Return (X, Y) of the center of cell containing provided text 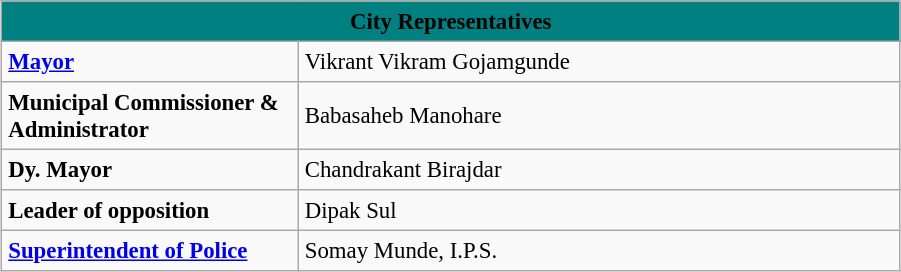
Chandrakant Birajdar (599, 169)
Dy. Mayor (150, 169)
Mayor (150, 61)
Vikrant Vikram Gojamgunde (599, 61)
Somay Munde, I.P.S. (599, 250)
Superintendent of Police (150, 250)
City Representatives (451, 21)
Dipak Sul (599, 210)
Municipal Commissioner & Administrator (150, 116)
Babasaheb Manohare (599, 116)
Leader of opposition (150, 210)
